Search for the cell housing the specified text and yield its (X, Y) center coordinate. 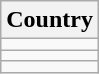
Country (50, 20)
